Search for the cell housing the specified text and yield its [x, y] center coordinate. 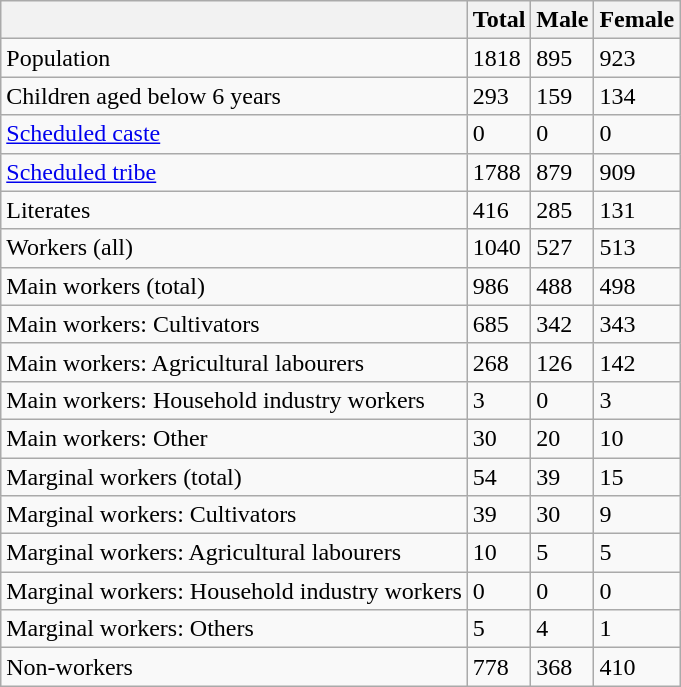
293 [499, 96]
342 [562, 324]
1 [637, 629]
1818 [499, 58]
Non-workers [234, 667]
159 [562, 96]
285 [562, 210]
Main workers: Other [234, 438]
20 [562, 438]
Scheduled tribe [234, 172]
268 [499, 362]
498 [637, 286]
15 [637, 477]
895 [562, 58]
Marginal workers: Cultivators [234, 515]
Marginal workers: Others [234, 629]
Marginal workers: Household industry workers [234, 591]
1788 [499, 172]
879 [562, 172]
Marginal workers (total) [234, 477]
Marginal workers: Agricultural labourers [234, 553]
416 [499, 210]
923 [637, 58]
685 [499, 324]
Main workers (total) [234, 286]
Workers (all) [234, 248]
4 [562, 629]
Literates [234, 210]
Population [234, 58]
527 [562, 248]
Scheduled caste [234, 134]
986 [499, 286]
126 [562, 362]
54 [499, 477]
Male [562, 20]
9 [637, 515]
513 [637, 248]
Main workers: Agricultural labourers [234, 362]
134 [637, 96]
Children aged below 6 years [234, 96]
778 [499, 667]
909 [637, 172]
488 [562, 286]
343 [637, 324]
142 [637, 362]
131 [637, 210]
Total [499, 20]
1040 [499, 248]
368 [562, 667]
Main workers: Household industry workers [234, 400]
Female [637, 20]
410 [637, 667]
Main workers: Cultivators [234, 324]
